For the text-containing cell, return its midpoint in (X, Y) coordinate format. 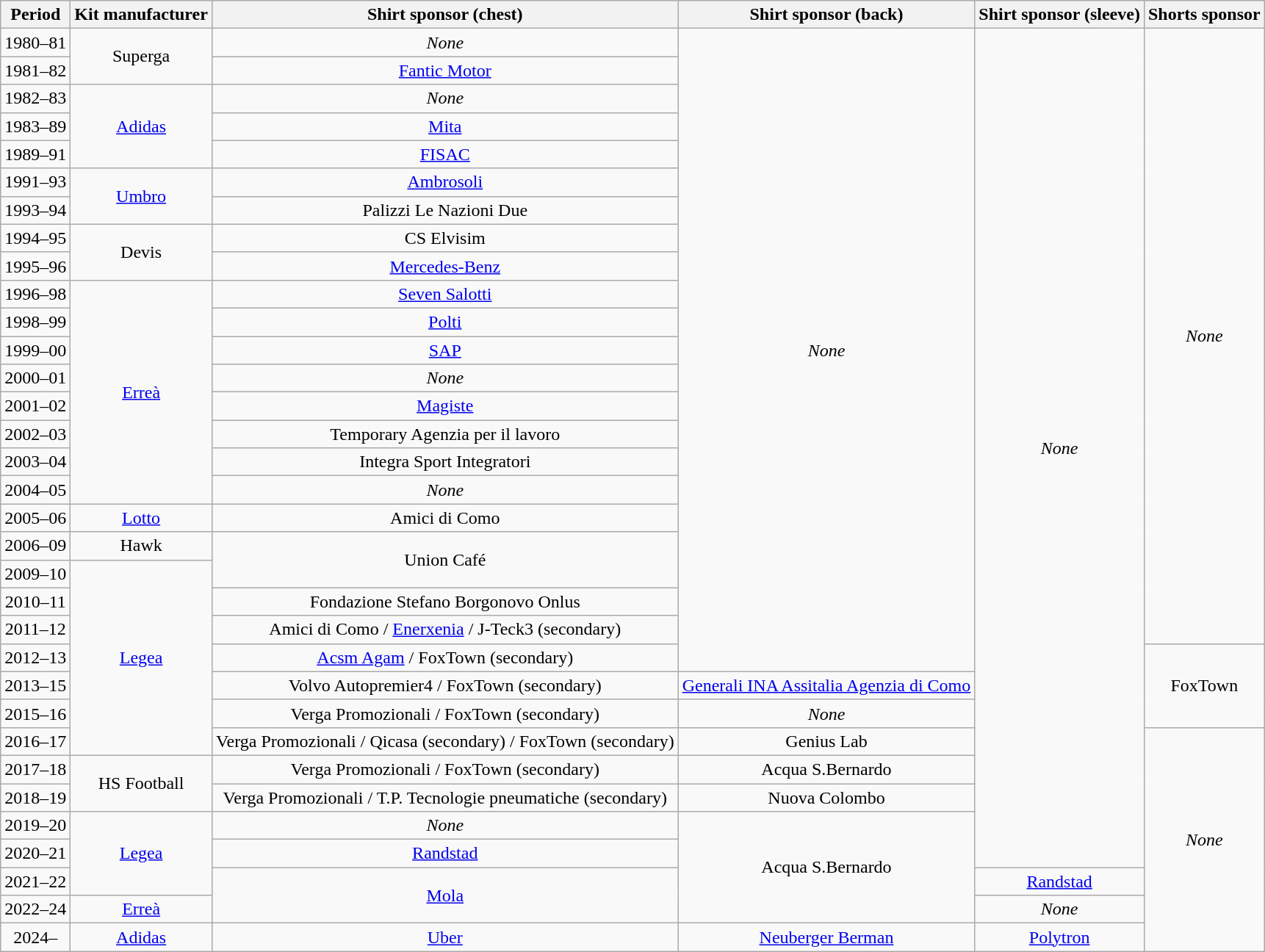
1991–93 (35, 182)
2012–13 (35, 657)
Polti (445, 322)
Genius Lab (826, 741)
Magiste (445, 406)
Verga Promozionali / Qicasa (secondary) / FoxTown (secondary) (445, 741)
Umbro (141, 196)
SAP (445, 350)
2002–03 (35, 434)
1998–99 (35, 322)
2021–22 (35, 881)
2000–01 (35, 378)
2010–11 (35, 602)
HS Football (141, 783)
2011–12 (35, 630)
2009–10 (35, 574)
1994–95 (35, 238)
Period (35, 15)
Shirt sponsor (sleeve) (1059, 15)
Fantic Motor (445, 71)
1983–89 (35, 126)
Verga Promozionali / T.P. Tecnologie pneumatiche (secondary) (445, 797)
Hawk (141, 546)
2017–18 (35, 769)
Nuova Colombo (826, 797)
2020–21 (35, 854)
Shorts sponsor (1204, 15)
2022–24 (35, 909)
2015–16 (35, 713)
1993–94 (35, 210)
1999–00 (35, 350)
FoxTown (1204, 685)
1980–81 (35, 43)
1981–82 (35, 71)
Fondazione Stefano Borgonovo Onlus (445, 602)
1996–98 (35, 294)
2003–04 (35, 462)
Volvo Autopremier4 / FoxTown (secondary) (445, 685)
1982–83 (35, 98)
2016–17 (35, 741)
2024– (35, 937)
1989–91 (35, 154)
Generali INA Assitalia Agenzia di Como (826, 685)
Kit manufacturer (141, 15)
Mola (445, 895)
Uber (445, 937)
1995–96 (35, 266)
Temporary Agenzia per il lavoro (445, 434)
2005–06 (35, 518)
CS Elvisim (445, 238)
2019–20 (35, 826)
Ambrosoli (445, 182)
2006–09 (35, 546)
FISAC (445, 154)
Amici di Como (445, 518)
Mercedes-Benz (445, 266)
2004–05 (35, 490)
Lotto (141, 518)
Seven Salotti (445, 294)
Palizzi Le Nazioni Due (445, 210)
Neuberger Berman (826, 937)
2013–15 (35, 685)
Superga (141, 57)
Polytron (1059, 937)
Devis (141, 252)
2018–19 (35, 797)
Amici di Como / Enerxenia / J-Teck3 (secondary) (445, 630)
Shirt sponsor (back) (826, 15)
Mita (445, 126)
2001–02 (35, 406)
Acsm Agam / FoxTown (secondary) (445, 657)
Union Café (445, 560)
Integra Sport Integratori (445, 462)
Shirt sponsor (chest) (445, 15)
